Return [x, y] of the center of cell containing provided text 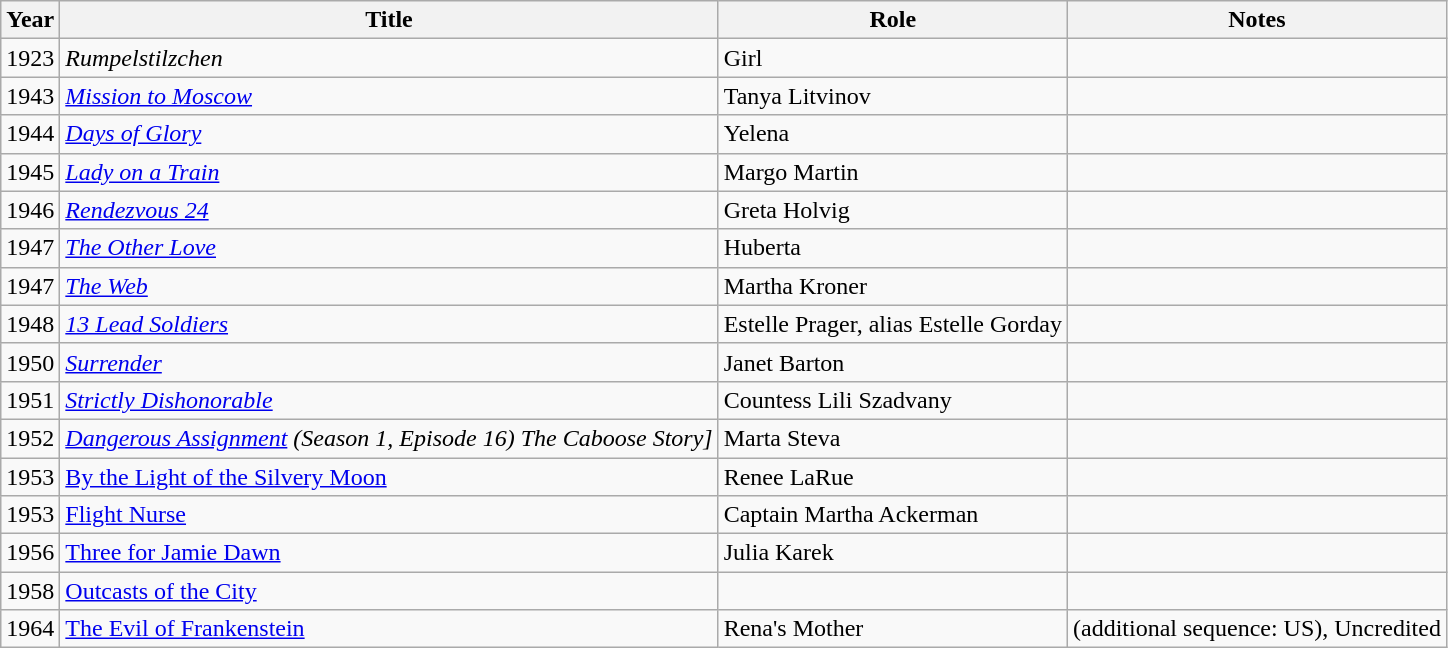
Greta Holvig [892, 210]
Lady on a Train [389, 172]
Huberta [892, 248]
(additional sequence: US), Uncredited [1256, 629]
Strictly Dishonorable [389, 400]
Outcasts of the City [389, 591]
Notes [1256, 20]
1948 [30, 324]
Julia Karek [892, 553]
Yelena [892, 134]
1944 [30, 134]
Captain Martha Ackerman [892, 515]
1950 [30, 362]
1946 [30, 210]
Role [892, 20]
The Evil of Frankenstein [389, 629]
Days of Glory [389, 134]
Flight Nurse [389, 515]
1951 [30, 400]
1923 [30, 58]
13 Lead Soldiers [389, 324]
Countess Lili Szadvany [892, 400]
Surrender [389, 362]
Rumpelstilzchen [389, 58]
The Web [389, 286]
1943 [30, 96]
Dangerous Assignment (Season 1, Episode 16) The Caboose Story] [389, 438]
1956 [30, 553]
The Other Love [389, 248]
Janet Barton [892, 362]
Three for Jamie Dawn [389, 553]
1958 [30, 591]
Rena's Mother [892, 629]
Renee LaRue [892, 477]
Margo Martin [892, 172]
Girl [892, 58]
By the Light of the Silvery Moon [389, 477]
Martha Kroner [892, 286]
1952 [30, 438]
Marta Steva [892, 438]
1964 [30, 629]
Title [389, 20]
1945 [30, 172]
Tanya Litvinov [892, 96]
Estelle Prager, alias Estelle Gorday [892, 324]
Year [30, 20]
Mission to Moscow [389, 96]
Rendezvous 24 [389, 210]
